Output the [X, Y] coordinate of the center of the cell containing the given text.  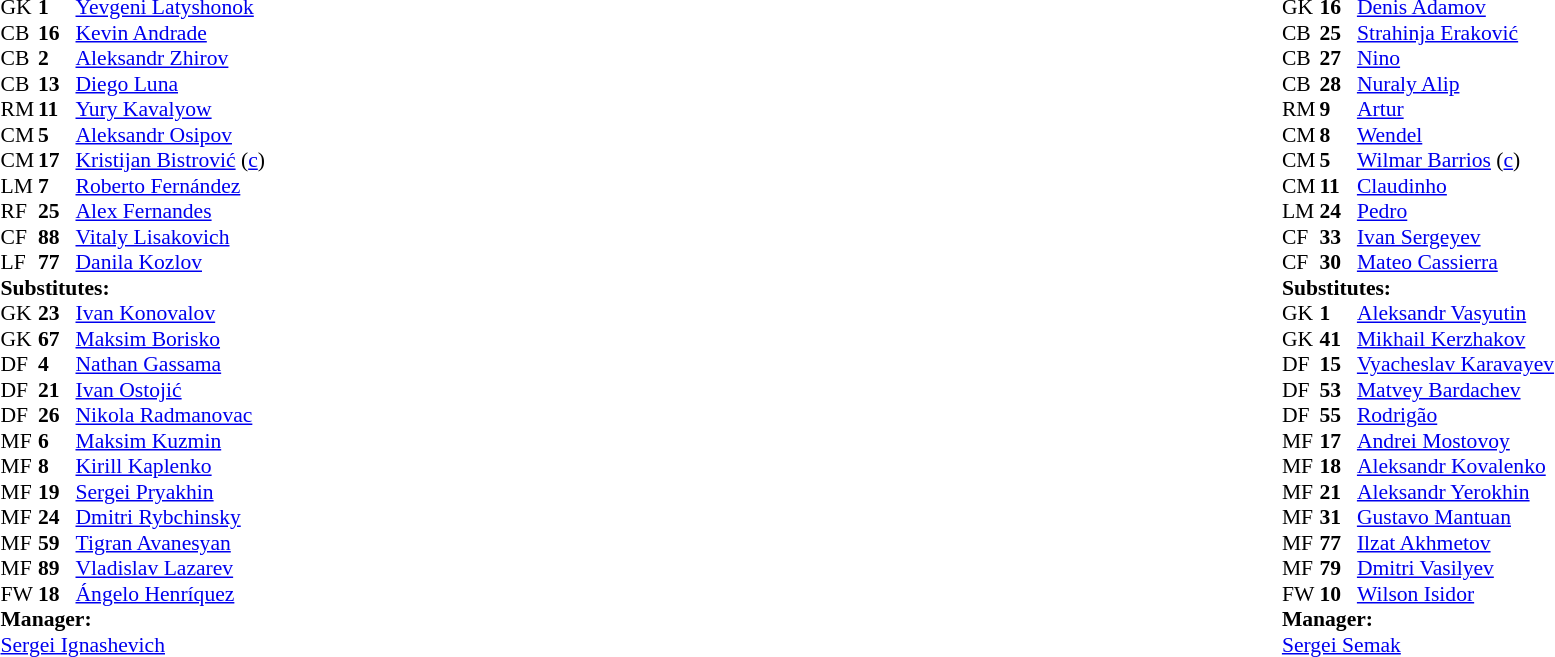
Dmitri Rybchinsky [170, 517]
Dmitri Vasilyev [1456, 569]
Aleksandr Zhirov [170, 59]
89 [57, 569]
Kirill Kaplenko [170, 467]
Nikola Radmanovac [170, 415]
Ángelo Henríquez [170, 594]
Sergei Pryakhin [170, 492]
55 [1338, 415]
2 [57, 59]
26 [57, 415]
Gustavo Mantuan [1456, 517]
13 [57, 84]
Wendel [1456, 135]
Vitaly Lisakovich [170, 237]
Nino [1456, 59]
88 [57, 237]
Roberto Fernández [170, 186]
Mikhail Kerzhakov [1456, 339]
Aleksandr Kovalenko [1456, 467]
28 [1338, 84]
Aleksandr Vasyutin [1456, 313]
30 [1338, 263]
53 [1338, 390]
Claudinho [1456, 186]
Diego Luna [170, 84]
Strahinja Eraković [1456, 33]
Rodrigão [1456, 415]
Wilmar Barrios (c) [1456, 161]
79 [1338, 569]
16 [57, 33]
Ivan Sergeyev [1456, 237]
RF [19, 211]
Danila Kozlov [170, 263]
10 [1338, 594]
9 [1338, 109]
15 [1338, 365]
Maksim Borisko [170, 339]
1 [1338, 313]
27 [1338, 59]
23 [57, 313]
67 [57, 339]
Vyacheslav Karavayev [1456, 365]
Pedro [1456, 211]
Matvey Bardachev [1456, 390]
Aleksandr Osipov [170, 135]
Maksim Kuzmin [170, 441]
Mateo Cassierra [1456, 263]
Kevin Andrade [170, 33]
Wilson Isidor [1456, 594]
41 [1338, 339]
Aleksandr Yerokhin [1456, 492]
Andrei Mostovoy [1456, 441]
Alex Fernandes [170, 211]
33 [1338, 237]
7 [57, 186]
Kristijan Bistrović (c) [170, 161]
Nathan Gassama [170, 365]
19 [57, 492]
Vladislav Lazarev [170, 569]
Nuraly Alip [1456, 84]
Ilzat Akhmetov [1456, 543]
Ivan Konovalov [170, 313]
4 [57, 365]
Artur [1456, 109]
Ivan Ostojić [170, 390]
59 [57, 543]
Tigran Avanesyan [170, 543]
LF [19, 263]
31 [1338, 517]
6 [57, 441]
Yury Kavalyow [170, 109]
